Output the (x, y) coordinate of the center of the cell containing the given text.  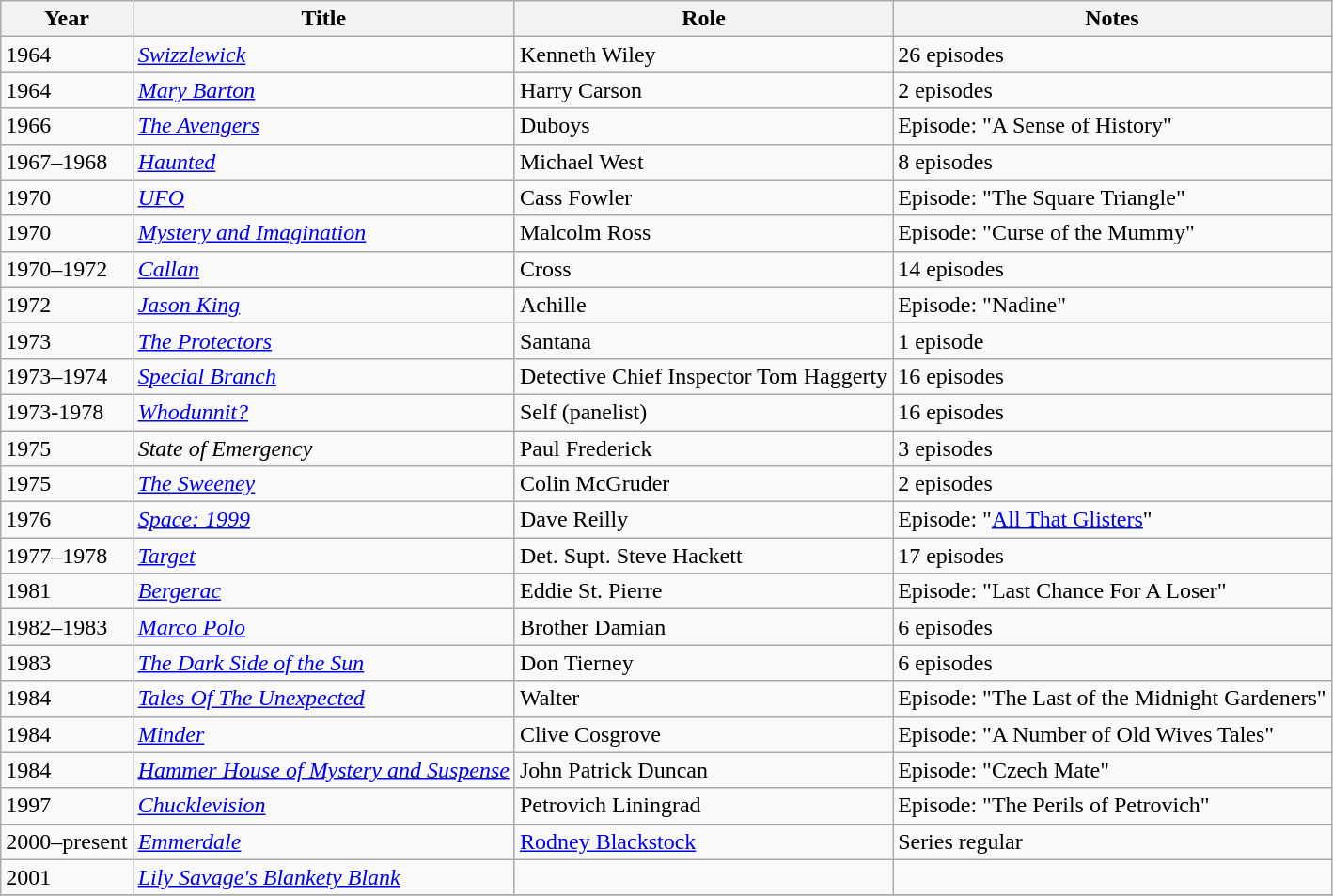
Year (67, 19)
Episode: "A Sense of History" (1113, 126)
1981 (67, 591)
3 episodes (1113, 448)
1977–1978 (67, 556)
Episode: "Czech Mate" (1113, 770)
UFO (323, 197)
Duboys (703, 126)
2001 (67, 877)
Det. Supt. Steve Hackett (703, 556)
Episode: "Nadine" (1113, 305)
Paul Frederick (703, 448)
17 episodes (1113, 556)
Walter (703, 699)
Minder (323, 734)
Clive Cosgrove (703, 734)
Don Tierney (703, 663)
Colin McGruder (703, 484)
Self (panelist) (703, 412)
Cass Fowler (703, 197)
1966 (67, 126)
Whodunnit? (323, 412)
Mystery and Imagination (323, 233)
State of Emergency (323, 448)
Kenneth Wiley (703, 55)
Title (323, 19)
1 episode (1113, 340)
Tales Of The Unexpected (323, 699)
1973 (67, 340)
The Protectors (323, 340)
1973–1974 (67, 376)
Bergerac (323, 591)
Harry Carson (703, 90)
Episode: "Curse of the Mummy" (1113, 233)
Rodney Blackstock (703, 841)
Brother Damian (703, 627)
Special Branch (323, 376)
The Avengers (323, 126)
Chucklevision (323, 806)
Mary Barton (323, 90)
Notes (1113, 19)
Series regular (1113, 841)
Michael West (703, 162)
1997 (67, 806)
Petrovich Liningrad (703, 806)
Haunted (323, 162)
8 episodes (1113, 162)
Episode: "All That Glisters" (1113, 520)
Cross (703, 269)
Swizzlewick (323, 55)
Achille (703, 305)
Detective Chief Inspector Tom Haggerty (703, 376)
Episode: "A Number of Old Wives Tales" (1113, 734)
1982–1983 (67, 627)
Episode: "The Perils of Petrovich" (1113, 806)
1967–1968 (67, 162)
26 episodes (1113, 55)
Hammer House of Mystery and Suspense (323, 770)
Callan (323, 269)
2000–present (67, 841)
Episode: "The Last of the Midnight Gardeners" (1113, 699)
Target (323, 556)
1976 (67, 520)
Eddie St. Pierre (703, 591)
14 episodes (1113, 269)
Episode: "The Square Triangle" (1113, 197)
Role (703, 19)
The Sweeney (323, 484)
Lily Savage's Blankety Blank (323, 877)
Santana (703, 340)
Jason King (323, 305)
Malcolm Ross (703, 233)
The Dark Side of the Sun (323, 663)
1983 (67, 663)
John Patrick Duncan (703, 770)
Marco Polo (323, 627)
1972 (67, 305)
1970–1972 (67, 269)
Space: 1999 (323, 520)
1973-1978 (67, 412)
Emmerdale (323, 841)
Dave Reilly (703, 520)
Episode: "Last Chance For A Loser" (1113, 591)
